Extract the [X, Y] coordinate from the center of the cell holding the provided text.  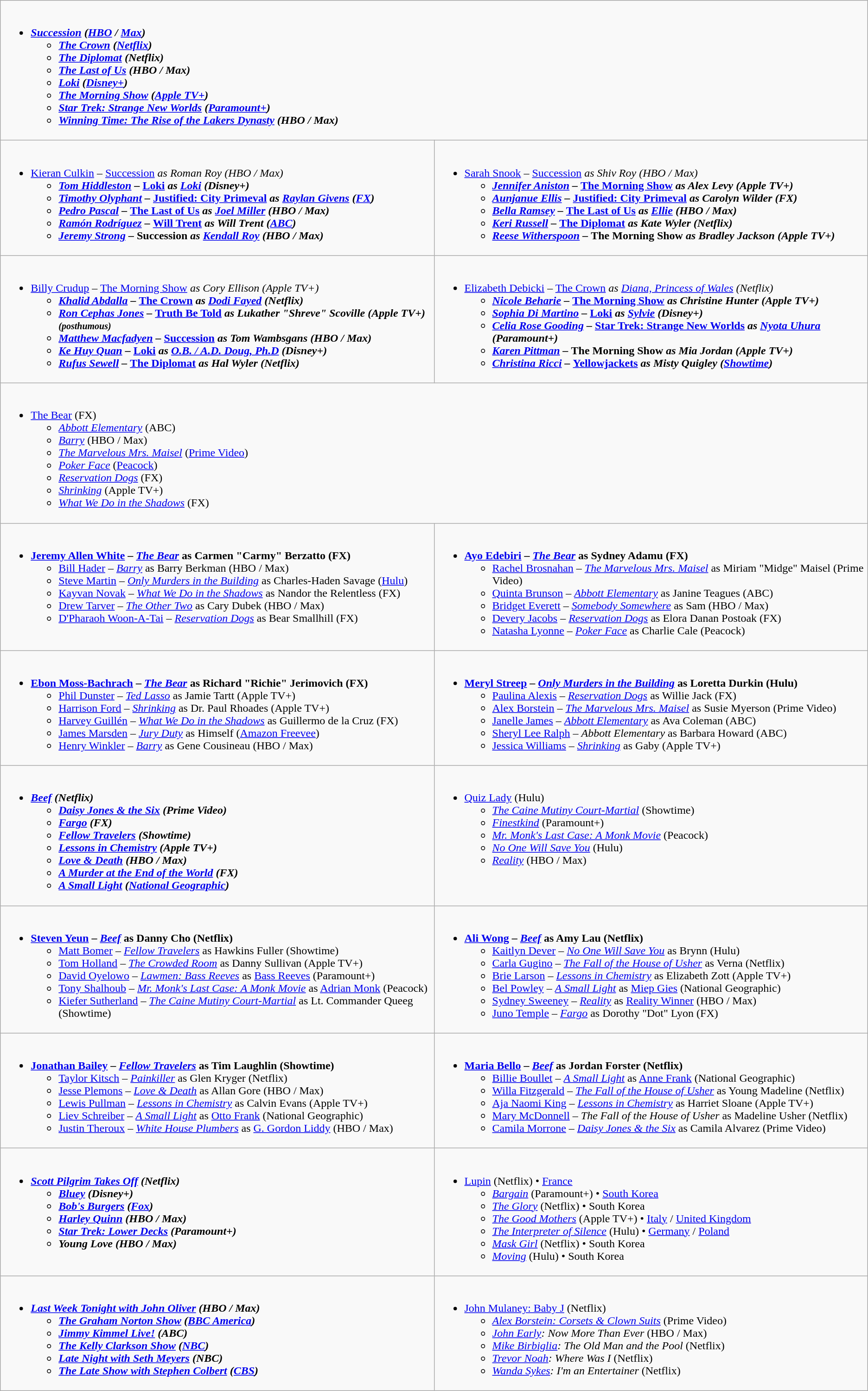
Scott Pilgrim Takes Off (Netflix)Bluey (Disney+)Bob's Burgers (Fox)Harley Quinn (HBO / Max)Star Trek: Lower Decks (Paramount+)Young Love (HBO / Max) [217, 1212]
